Capture the cell that displays the provided text and extract its (X, Y) central coordinate. 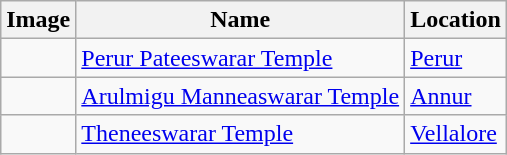
Perur (456, 58)
Location (456, 20)
Name (240, 20)
Annur (456, 96)
Image (38, 20)
Vellalore (456, 134)
Arulmigu Manneaswarar Temple (240, 96)
Perur Pateeswarar Temple (240, 58)
Theneeswarar Temple (240, 134)
